Find where the given text appears and provide that cell's center as [X, Y] coordinate. 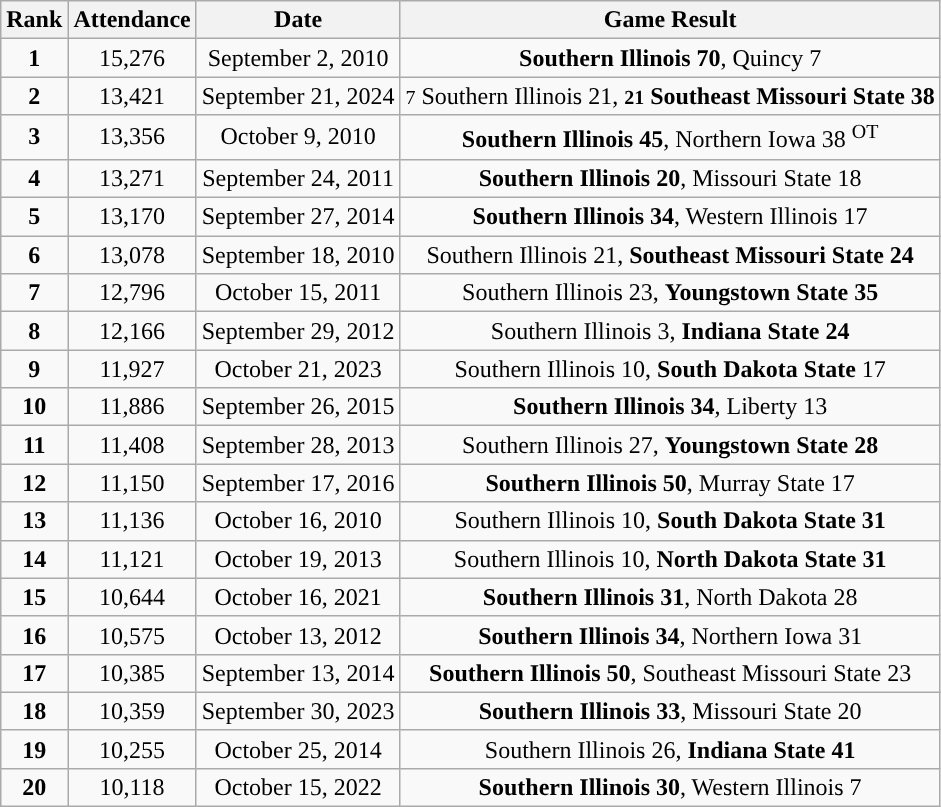
8 [34, 331]
Southern Illinois 50, Murray State 17 [670, 483]
15,276 [132, 58]
Southern Illinois 34, Western Illinois 17 [670, 217]
Southern Illinois 70, Quincy 7 [670, 58]
6 [34, 255]
October 15, 2022 [298, 787]
October 15, 2011 [298, 293]
11,886 [132, 407]
Date [298, 20]
Southern Illinois 50, Southeast Missouri State 23 [670, 673]
10,359 [132, 711]
10,575 [132, 635]
12 [34, 483]
September 24, 2011 [298, 178]
10,118 [132, 787]
14 [34, 559]
Southern Illinois 23, Youngstown State 35 [670, 293]
13,271 [132, 178]
18 [34, 711]
17 [34, 673]
Southern Illinois 20, Missouri State 18 [670, 178]
Rank [34, 20]
Southern Illinois 34, Liberty 13 [670, 407]
Southern Illinois 10, North Dakota State 31 [670, 559]
1 [34, 58]
Attendance [132, 20]
4 [34, 178]
11,408 [132, 445]
15 [34, 597]
Southern Illinois 33, Missouri State 20 [670, 711]
Southern Illinois 10, South Dakota State 31 [670, 521]
Southern Illinois 45, Northern Iowa 38 OT [670, 138]
September 17, 2016 [298, 483]
11,150 [132, 483]
Southern Illinois 21, Southeast Missouri State 24 [670, 255]
October 9, 2010 [298, 138]
10,385 [132, 673]
12,166 [132, 331]
16 [34, 635]
Southern Illinois 27, Youngstown State 28 [670, 445]
October 16, 2010 [298, 521]
Southern Illinois 10, South Dakota State 17 [670, 369]
Southern Illinois 3, Indiana State 24 [670, 331]
13 [34, 521]
Game Result [670, 20]
20 [34, 787]
19 [34, 749]
11,136 [132, 521]
10,644 [132, 597]
September 29, 2012 [298, 331]
11,121 [132, 559]
Southern Illinois 26, Indiana State 41 [670, 749]
3 [34, 138]
Southern Illinois 31, North Dakota 28 [670, 597]
13,421 [132, 96]
13,356 [132, 138]
13,170 [132, 217]
7 Southern Illinois 21, 21 Southeast Missouri State 38 [670, 96]
October 25, 2014 [298, 749]
October 21, 2023 [298, 369]
5 [34, 217]
September 28, 2013 [298, 445]
Southern Illinois 30, Western Illinois 7 [670, 787]
12,796 [132, 293]
Southern Illinois 34, Northern Iowa 31 [670, 635]
10,255 [132, 749]
September 18, 2010 [298, 255]
7 [34, 293]
September 2, 2010 [298, 58]
September 27, 2014 [298, 217]
September 30, 2023 [298, 711]
October 19, 2013 [298, 559]
September 13, 2014 [298, 673]
10 [34, 407]
October 13, 2012 [298, 635]
11 [34, 445]
9 [34, 369]
13,078 [132, 255]
September 26, 2015 [298, 407]
September 21, 2024 [298, 96]
11,927 [132, 369]
October 16, 2021 [298, 597]
2 [34, 96]
